Scan for the cell matching the given text and deliver its (x, y) coordinate at center. 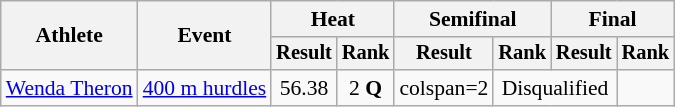
Disqualified (554, 88)
2 Q (366, 88)
Heat (332, 19)
Semifinal (472, 19)
colspan=2 (444, 88)
Athlete (70, 36)
400 m hurdles (205, 88)
Event (205, 36)
Final (612, 19)
56.38 (304, 88)
Wenda Theron (70, 88)
